Search for the cell housing the specified text and yield its [X, Y] center coordinate. 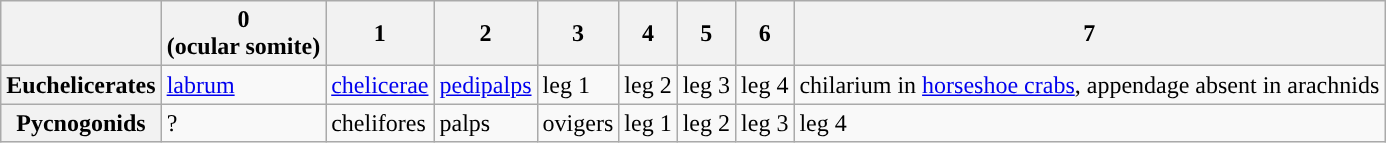
? [244, 123]
3 [578, 34]
5 [706, 34]
6 [765, 34]
0(ocular somite) [244, 34]
chelifores [380, 123]
4 [648, 34]
Euchelicerates [81, 85]
palps [486, 123]
Pycnogonids [81, 123]
ovigers [578, 123]
1 [380, 34]
pedipalps [486, 85]
chilarium in horseshoe crabs, appendage absent in arachnids [1090, 85]
chelicerae [380, 85]
7 [1090, 34]
2 [486, 34]
labrum [244, 85]
